For the text-containing cell, return its midpoint in (x, y) coordinate format. 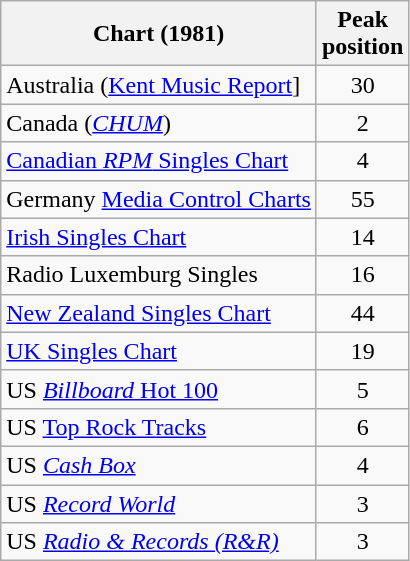
US Cash Box (159, 465)
Peakposition (362, 34)
19 (362, 351)
16 (362, 275)
Chart (1981) (159, 34)
US Radio & Records (R&R) (159, 542)
Germany Media Control Charts (159, 199)
US Top Rock Tracks (159, 427)
US Record World (159, 503)
New Zealand Singles Chart (159, 313)
55 (362, 199)
Australia (Kent Music Report] (159, 85)
Radio Luxemburg Singles (159, 275)
UK Singles Chart (159, 351)
6 (362, 427)
44 (362, 313)
5 (362, 389)
14 (362, 237)
US Billboard Hot 100 (159, 389)
Irish Singles Chart (159, 237)
Canada (CHUM) (159, 123)
Canadian RPM Singles Chart (159, 161)
2 (362, 123)
30 (362, 85)
